Return [x, y] of the center of cell containing provided text 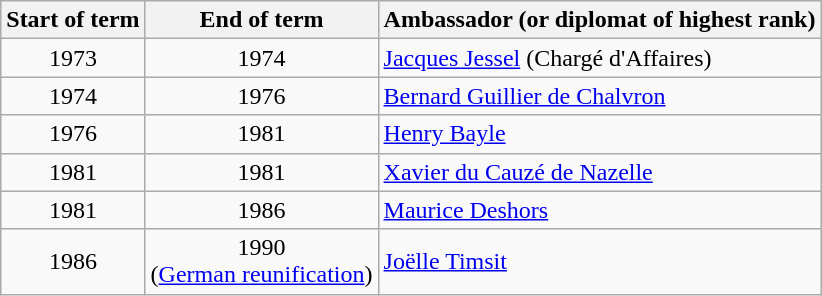
Xavier du Cauzé de Nazelle [600, 172]
1990 (German reunification) [262, 262]
1973 [73, 58]
Jacques Jessel (Chargé d'Affaires) [600, 58]
Joëlle Timsit [600, 262]
End of term [262, 20]
Henry Bayle [600, 134]
Maurice Deshors [600, 210]
Start of term [73, 20]
Bernard Guillier de Chalvron [600, 96]
Ambassador (or diplomat of highest rank) [600, 20]
